Find where the given text appears and provide that cell's center as [X, Y] coordinate. 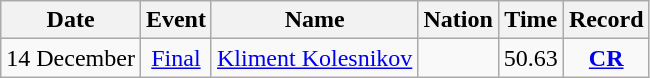
Record [606, 20]
Name [314, 20]
Nation [458, 20]
Time [530, 20]
CR [606, 58]
Final [176, 58]
14 December [71, 58]
Event [176, 20]
Date [71, 20]
50.63 [530, 58]
Kliment Kolesnikov [314, 58]
